Identify which cell holds the provided text, then report its (X, Y) central coordinate. 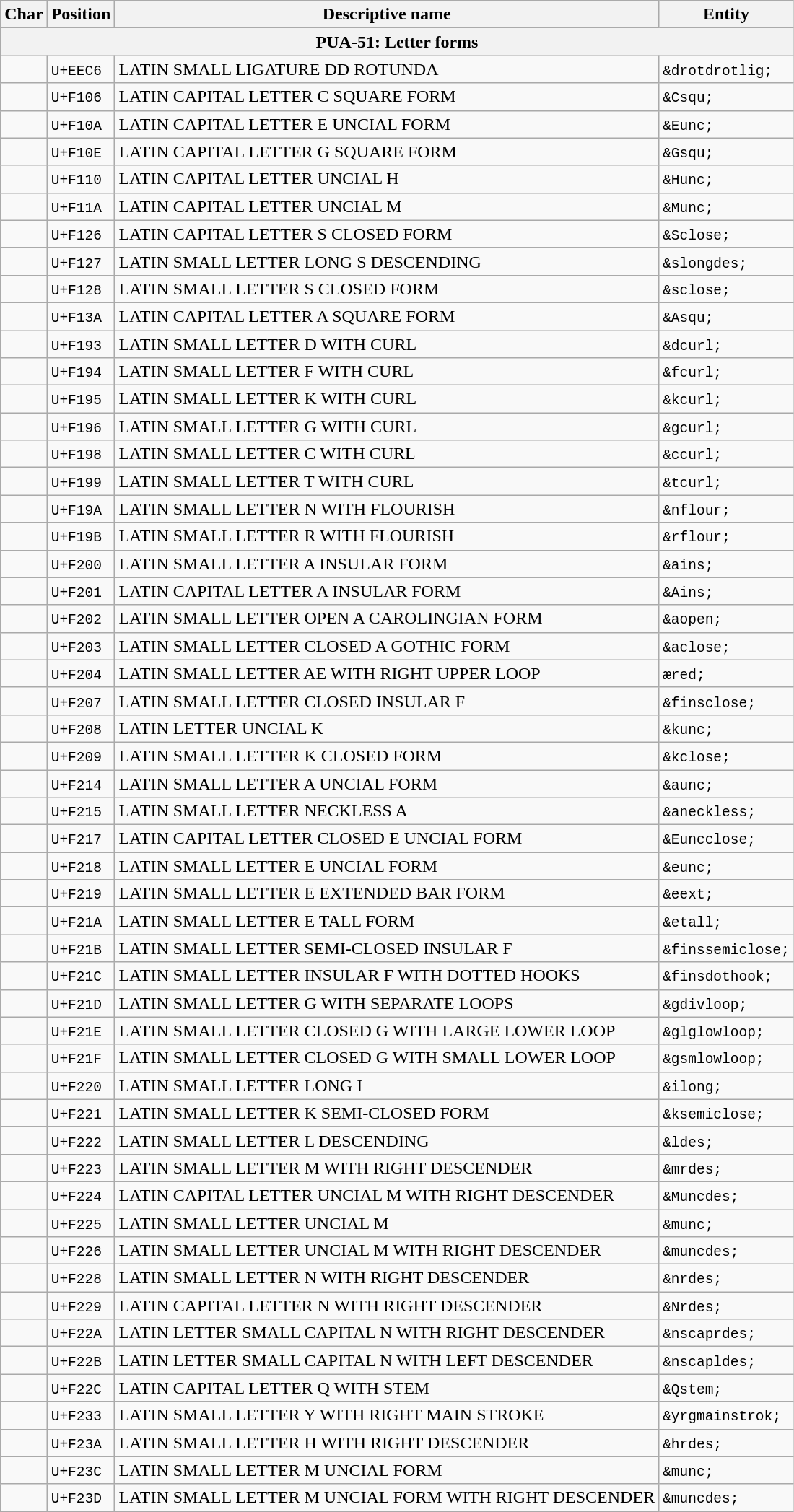
U+F217 (81, 839)
LATIN SMALL LETTER R WITH FLOURISH (387, 536)
&eunc; (726, 866)
&dcurl; (726, 344)
U+F110 (81, 179)
&Asqu; (726, 316)
&aopen; (726, 619)
LATIN CAPITAL LETTER C SQUARE FORM (387, 97)
U+F194 (81, 372)
&drotdrotlig; (726, 69)
U+F228 (81, 1278)
LATIN CAPITAL LETTER Q WITH STEM (387, 1388)
U+F219 (81, 893)
U+F11A (81, 206)
LATIN CAPITAL LETTER S CLOSED FORM (387, 234)
LATIN SMALL LETTER INSULAR F WITH DOTTED HOOKS (387, 976)
&Eunc; (726, 124)
&tcurl; (726, 481)
&finsclose; (726, 701)
LATIN SMALL LETTER F WITH CURL (387, 372)
U+F196 (81, 427)
U+F233 (81, 1415)
U+F208 (81, 728)
LATIN SMALL LETTER K SEMI-CLOSED FORM (387, 1113)
LATIN CAPITAL LETTER UNCIAL M WITH RIGHT DESCENDER (387, 1195)
LATIN CAPITAL LETTER A INSULAR FORM (387, 591)
U+F193 (81, 344)
&kclose; (726, 756)
&Nrdes; (726, 1306)
&Sclose; (726, 234)
U+F222 (81, 1140)
U+F10E (81, 152)
U+F214 (81, 783)
LATIN SMALL LETTER G WITH SEPARATE LOOPS (387, 1003)
LATIN CAPITAL LETTER G SQUARE FORM (387, 152)
LATIN SMALL LETTER K CLOSED FORM (387, 756)
U+F127 (81, 261)
U+F202 (81, 619)
&finsdothook; (726, 976)
U+F22A (81, 1333)
&nrdes; (726, 1278)
&gdivloop; (726, 1003)
U+F128 (81, 289)
&Gsqu; (726, 152)
&hrdes; (726, 1443)
LATIN SMALL LIGATURE DD ROTUNDA (387, 69)
&rflour; (726, 536)
LATIN SMALL LETTER E UNCIAL FORM (387, 866)
LATIN SMALL LETTER N WITH FLOURISH (387, 509)
U+F21C (81, 976)
&etall; (726, 921)
LATIN CAPITAL LETTER E UNCIAL FORM (387, 124)
Char (24, 14)
LATIN SMALL LETTER A UNCIAL FORM (387, 783)
U+F200 (81, 564)
U+F22C (81, 1388)
LATIN SMALL LETTER M UNCIAL FORM WITH RIGHT DESCENDER (387, 1498)
U+F225 (81, 1223)
&eext; (726, 893)
U+F126 (81, 234)
Position (81, 14)
LATIN SMALL LETTER E TALL FORM (387, 921)
&Csqu; (726, 97)
LATIN SMALL LETTER OPEN A CAROLINGIAN FORM (387, 619)
&Ains; (726, 591)
U+F218 (81, 866)
U+F106 (81, 97)
U+F224 (81, 1195)
U+F204 (81, 673)
LATIN CAPITAL LETTER UNCIAL H (387, 179)
LATIN SMALL LETTER NECKLESS A (387, 811)
&aneckless; (726, 811)
&kcurl; (726, 399)
U+F10A (81, 124)
PUA-51: Letter forms (397, 42)
LATIN SMALL LETTER CLOSED G WITH SMALL LOWER LOOP (387, 1058)
&Hunc; (726, 179)
LATIN LETTER SMALL CAPITAL N WITH RIGHT DESCENDER (387, 1333)
LATIN SMALL LETTER S CLOSED FORM (387, 289)
&nflour; (726, 509)
LATIN SMALL LETTER LONG I (387, 1085)
&glglowloop; (726, 1031)
LATIN CAPITAL LETTER UNCIAL M (387, 206)
U+F21A (81, 921)
LATIN SMALL LETTER CLOSED G WITH LARGE LOWER LOOP (387, 1031)
U+F23A (81, 1443)
LATIN SMALL LETTER SEMI-CLOSED INSULAR F (387, 948)
Entity (726, 14)
U+F203 (81, 646)
U+F19A (81, 509)
&ldes; (726, 1140)
LATIN SMALL LETTER E EXTENDED BAR FORM (387, 893)
U+F23C (81, 1470)
U+F13A (81, 316)
&gcurl; (726, 427)
LATIN SMALL LETTER UNCIAL M WITH RIGHT DESCENDER (387, 1251)
&Euncclose; (726, 839)
U+F19B (81, 536)
LATIN CAPITAL LETTER A SQUARE FORM (387, 316)
LATIN CAPITAL LETTER N WITH RIGHT DESCENDER (387, 1306)
U+EEC6 (81, 69)
LATIN SMALL LETTER Y WITH RIGHT MAIN STROKE (387, 1415)
&finssemiclose; (726, 948)
U+F229 (81, 1306)
LATIN LETTER SMALL CAPITAL N WITH LEFT DESCENDER (387, 1360)
LATIN SMALL LETTER H WITH RIGHT DESCENDER (387, 1443)
&Munc; (726, 206)
LATIN SMALL LETTER L DESCENDING (387, 1140)
&ccurl; (726, 454)
U+F215 (81, 811)
U+F22B (81, 1360)
&Qstem; (726, 1388)
U+F221 (81, 1113)
&aunc; (726, 783)
&ains; (726, 564)
&slongdes; (726, 261)
&aclose; (726, 646)
U+F220 (81, 1085)
&ksemiclose; (726, 1113)
LATIN SMALL LETTER T WITH CURL (387, 481)
U+F21D (81, 1003)
&nscapldes; (726, 1360)
LATIN SMALL LETTER AE WITH RIGHT UPPER LOOP (387, 673)
&kunc; (726, 728)
U+F207 (81, 701)
LATIN CAPITAL LETTER CLOSED E UNCIAL FORM (387, 839)
LATIN SMALL LETTER G WITH CURL (387, 427)
&ilong; (726, 1085)
LATIN SMALL LETTER C WITH CURL (387, 454)
LATIN SMALL LETTER K WITH CURL (387, 399)
&nscaprdes; (726, 1333)
&yrgmainstrok; (726, 1415)
LATIN LETTER UNCIAL K (387, 728)
LATIN SMALL LETTER M UNCIAL FORM (387, 1470)
U+F23D (81, 1498)
LATIN SMALL LETTER CLOSED INSULAR F (387, 701)
U+F226 (81, 1251)
&gsmlowloop; (726, 1058)
U+F209 (81, 756)
LATIN SMALL LETTER N WITH RIGHT DESCENDER (387, 1278)
&fcurl; (726, 372)
&mrdes; (726, 1168)
æred; (726, 673)
&Muncdes; (726, 1195)
LATIN SMALL LETTER UNCIAL M (387, 1223)
U+F201 (81, 591)
U+F198 (81, 454)
LATIN SMALL LETTER LONG S DESCENDING (387, 261)
U+F199 (81, 481)
&sclose; (726, 289)
LATIN SMALL LETTER D WITH CURL (387, 344)
LATIN SMALL LETTER A INSULAR FORM (387, 564)
U+F21E (81, 1031)
LATIN SMALL LETTER CLOSED A GOTHIC FORM (387, 646)
Descriptive name (387, 14)
U+F21F (81, 1058)
U+F21B (81, 948)
LATIN SMALL LETTER M WITH RIGHT DESCENDER (387, 1168)
U+F223 (81, 1168)
U+F195 (81, 399)
